Search for the cell housing the specified text and yield its (x, y) center coordinate. 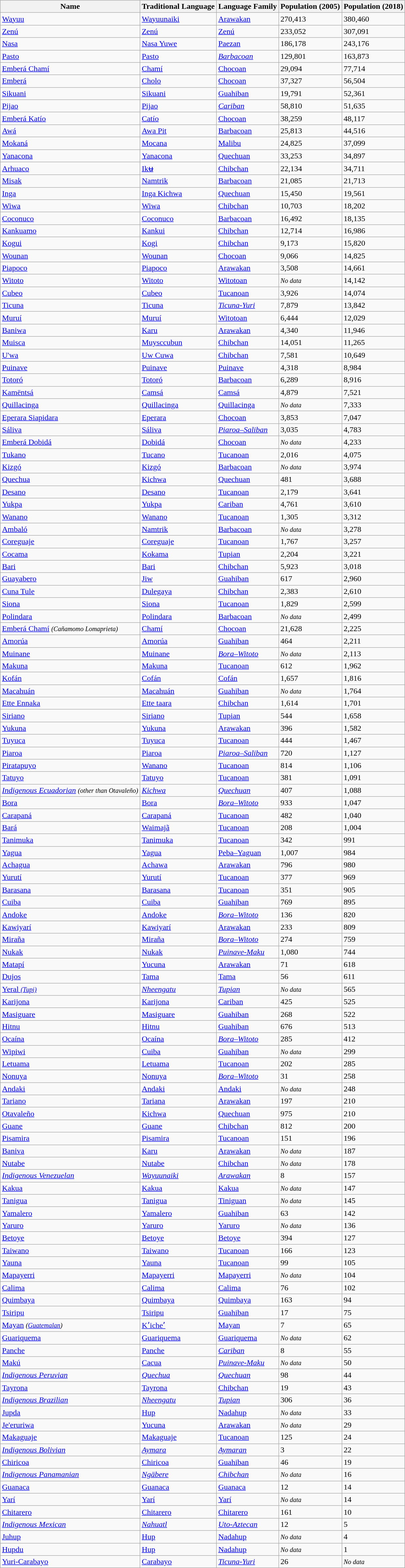
612 (311, 666)
1,962 (373, 666)
2,179 (311, 492)
16 (373, 1475)
19,791 (311, 93)
1,764 (373, 691)
Mocana (178, 143)
969 (373, 877)
55 (373, 1350)
102 (373, 1288)
7 (311, 1325)
145 (373, 1200)
1,767 (311, 542)
Wipiwi (70, 1052)
Arhuaco (70, 169)
Kogi (178, 243)
151 (311, 1138)
1,701 (373, 703)
Uto-Aztecan (247, 1524)
2,211 (373, 641)
10,703 (311, 206)
3,257 (373, 542)
63 (311, 1213)
Traditional Language (178, 7)
98 (311, 1375)
36 (373, 1400)
Awá (70, 131)
3,221 (373, 554)
Waimajã (178, 827)
Name (70, 7)
Cacua (178, 1363)
268 (311, 1014)
Indigenous Venezuelan (70, 1176)
24,825 (311, 143)
Dulegaya (178, 591)
5 (373, 1524)
29 (373, 1425)
142 (373, 1213)
46 (311, 1462)
Emberá (70, 81)
4,761 (311, 504)
65 (373, 1325)
Tukano (70, 454)
Tariana (178, 1101)
342 (311, 840)
Aymaran (247, 1450)
14,051 (311, 343)
Kogui (70, 243)
Matapí (70, 964)
905 (373, 890)
Juhup (70, 1537)
2,113 (373, 654)
Mayan (Guatemalan) (70, 1325)
14,661 (373, 268)
377 (311, 877)
270,413 (311, 19)
44 (373, 1375)
Kofán (70, 678)
187 (373, 1151)
676 (311, 1026)
Nasa Yuwe (178, 44)
Population (2018) (373, 7)
75 (373, 1313)
1,658 (373, 716)
15,450 (311, 193)
Emberá Dobidá (70, 442)
Kʼicheʼ (178, 1325)
Yuri-Carabayo (70, 1562)
Wayuu (70, 19)
56,504 (373, 81)
8,916 (373, 380)
991 (373, 840)
Makú (70, 1363)
Muisca (70, 343)
Yeral (Tupi) (70, 989)
7,047 (373, 417)
975 (311, 1114)
233,052 (311, 31)
2,599 (373, 604)
9,173 (311, 243)
243,176 (373, 44)
306 (311, 1400)
Tucano (178, 454)
Tiniguan (247, 1200)
Inga Kichwa (178, 193)
48,117 (373, 118)
1,007 (311, 852)
147 (373, 1188)
Uw Cuwa (178, 355)
33 (373, 1413)
202 (311, 1064)
Catío (178, 118)
4,783 (373, 430)
7,333 (373, 405)
248 (373, 1089)
Hupdu (70, 1549)
Cocama (70, 554)
31 (311, 1076)
U'wa (70, 355)
Kankuamo (70, 231)
4,233 (373, 442)
895 (373, 902)
5,923 (311, 566)
4,879 (311, 392)
980 (373, 865)
513 (373, 1026)
Indigenous Bolivian (70, 1450)
933 (311, 803)
7,521 (373, 392)
17 (311, 1313)
Dobidá (178, 442)
12,029 (373, 318)
Language Family (247, 7)
Tariano (70, 1101)
796 (311, 865)
4,318 (311, 367)
Achawa (178, 865)
196 (373, 1138)
258 (373, 1076)
720 (311, 753)
769 (311, 902)
396 (311, 728)
984 (373, 852)
Indigenous Mexican (70, 1524)
56 (311, 977)
Indigenous Ecuadorian (other than Otavaleño) (70, 790)
2,383 (311, 591)
Nasa (70, 44)
14,825 (373, 256)
464 (311, 641)
163 (311, 1300)
129,801 (311, 56)
21,713 (373, 181)
1,657 (311, 678)
1,305 (311, 517)
12,714 (311, 231)
105 (373, 1263)
809 (373, 927)
2,225 (373, 629)
77,714 (373, 69)
38,259 (311, 118)
16,986 (373, 231)
3,035 (311, 430)
15,820 (373, 243)
1,614 (311, 703)
3,974 (373, 467)
1,080 (311, 952)
7,581 (311, 355)
18,135 (373, 218)
407 (311, 790)
Guayabero (70, 579)
2,016 (311, 454)
Eperara Siapidara (70, 417)
34,897 (373, 156)
37,327 (311, 81)
Awa Pit (178, 131)
34,711 (373, 169)
9,066 (311, 256)
Cholo (178, 81)
94 (373, 1300)
Piratapuyo (70, 765)
Ambaló (70, 529)
Paezan (247, 44)
157 (373, 1176)
Baniwa (70, 330)
Kamëntsá (70, 392)
58,810 (311, 106)
565 (373, 989)
186,178 (311, 44)
1,047 (373, 803)
482 (311, 815)
13,842 (373, 305)
52,361 (373, 93)
Cuna Tule (70, 591)
18,202 (373, 206)
19,561 (373, 193)
125 (311, 1437)
Indigenous Panamanian (70, 1475)
1,467 (373, 741)
3,688 (373, 480)
14,142 (373, 281)
123 (373, 1250)
Muysccubun (178, 343)
104 (373, 1275)
Emberá Chamí (70, 69)
Indigenous Brazilian (70, 1400)
814 (311, 765)
744 (373, 952)
307,091 (373, 31)
1,582 (373, 728)
1 (373, 1549)
481 (311, 480)
33,253 (311, 156)
50 (373, 1363)
Jupda (70, 1413)
2,204 (311, 554)
Inga (70, 193)
4,340 (311, 330)
1,816 (373, 678)
8,984 (373, 367)
3,312 (373, 517)
43 (373, 1388)
22 (373, 1450)
2,610 (373, 591)
10,649 (373, 355)
Baniva (70, 1151)
10 (373, 1512)
Carabayo (178, 1562)
Nahuatl (178, 1524)
Population (2005) (311, 7)
Je'eruriwa (70, 1425)
611 (373, 977)
1,127 (373, 753)
99 (311, 1263)
1,106 (373, 765)
22,134 (311, 169)
425 (311, 1002)
544 (311, 716)
127 (373, 1238)
Ette Ennaka (70, 703)
Indigenous Peruvian (70, 1375)
2,960 (373, 579)
3 (311, 1450)
820 (373, 915)
163,873 (373, 56)
Emberá Katío (70, 118)
Jiw (178, 579)
21,628 (311, 629)
Ngäbere (178, 1475)
3,610 (373, 504)
412 (373, 1039)
Misak (70, 181)
Achagua (70, 865)
21,085 (311, 181)
6,444 (311, 318)
394 (311, 1238)
200 (373, 1126)
29,094 (311, 69)
44,516 (373, 131)
7,879 (311, 305)
62 (373, 1338)
1,088 (373, 790)
Eperara (178, 417)
4 (373, 1537)
812 (311, 1126)
618 (373, 964)
37,099 (373, 143)
3,926 (311, 293)
Ikʉ (178, 169)
Kokama (178, 554)
Bará (70, 827)
380,460 (373, 19)
Mayan (247, 1325)
Dujos (70, 977)
1,040 (373, 815)
444 (311, 741)
233 (311, 927)
Malibu (247, 143)
14,074 (373, 293)
759 (373, 939)
3,508 (311, 268)
3,278 (373, 529)
25,813 (311, 131)
Mokaná (70, 143)
Emberá Chamí (Cañamomo Lomaprieta) (70, 629)
274 (311, 939)
Aymara (178, 1450)
Ette taara (178, 703)
Otavaleño (70, 1114)
1,829 (311, 604)
3,018 (373, 566)
3,853 (311, 417)
208 (311, 827)
76 (311, 1288)
161 (311, 1512)
1,091 (373, 778)
51,635 (373, 106)
71 (311, 964)
381 (311, 778)
11,946 (373, 330)
525 (373, 1002)
11,265 (373, 343)
Peba–Yaguan (247, 852)
351 (311, 890)
24 (373, 1437)
Kankui (178, 231)
166 (311, 1250)
26 (311, 1562)
3,641 (373, 492)
1,004 (373, 827)
178 (373, 1163)
617 (311, 579)
299 (373, 1052)
197 (311, 1101)
2,499 (373, 616)
16,492 (311, 218)
6,289 (311, 380)
4,075 (373, 454)
522 (373, 1014)
